Output the (x, y) coordinate of the center of the cell containing the given text.  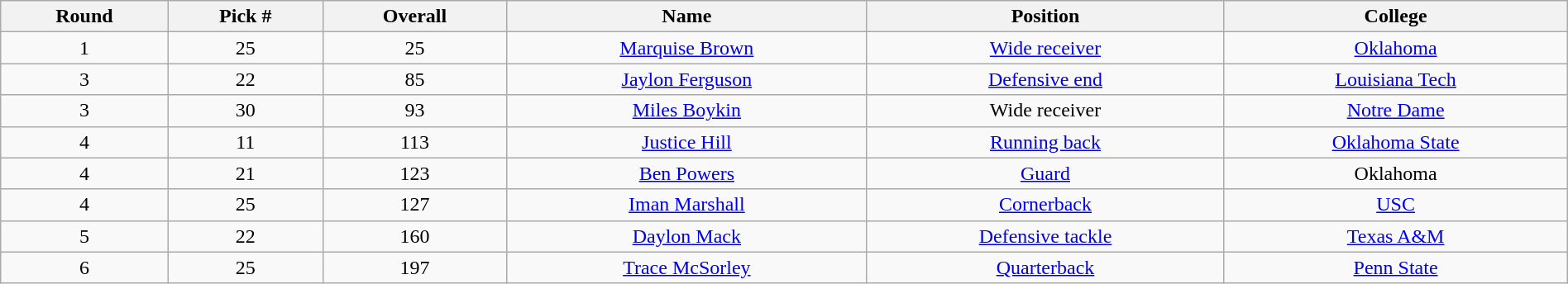
Daylon Mack (686, 236)
Ben Powers (686, 173)
Jaylon Ferguson (686, 79)
21 (245, 173)
Trace McSorley (686, 267)
197 (414, 267)
Louisiana Tech (1396, 79)
93 (414, 111)
Round (84, 17)
Marquise Brown (686, 48)
127 (414, 205)
Defensive end (1045, 79)
1 (84, 48)
160 (414, 236)
Justice Hill (686, 142)
Penn State (1396, 267)
Guard (1045, 173)
5 (84, 236)
College (1396, 17)
Name (686, 17)
Running back (1045, 142)
Texas A&M (1396, 236)
Oklahoma State (1396, 142)
Overall (414, 17)
Notre Dame (1396, 111)
Position (1045, 17)
Miles Boykin (686, 111)
Pick # (245, 17)
6 (84, 267)
30 (245, 111)
Defensive tackle (1045, 236)
USC (1396, 205)
Iman Marshall (686, 205)
123 (414, 173)
Cornerback (1045, 205)
85 (414, 79)
11 (245, 142)
113 (414, 142)
Quarterback (1045, 267)
